Provide the [X, Y] coordinate of the cell's center where the given text is located.  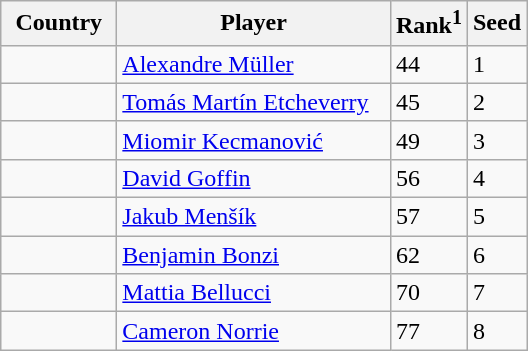
70 [428, 293]
8 [496, 331]
Benjamin Bonzi [254, 255]
77 [428, 331]
57 [428, 217]
4 [496, 178]
7 [496, 293]
56 [428, 178]
3 [496, 140]
62 [428, 255]
2 [496, 102]
6 [496, 255]
Miomir Kecmanović [254, 140]
Seed [496, 24]
Country [59, 24]
5 [496, 217]
44 [428, 64]
1 [496, 64]
Rank1 [428, 24]
Jakub Menšík [254, 217]
Player [254, 24]
Cameron Norrie [254, 331]
Mattia Bellucci [254, 293]
45 [428, 102]
David Goffin [254, 178]
Alexandre Müller [254, 64]
49 [428, 140]
Tomás Martín Etcheverry [254, 102]
